Detect which cell encompasses the target text, then output its (x, y) center coordinate. 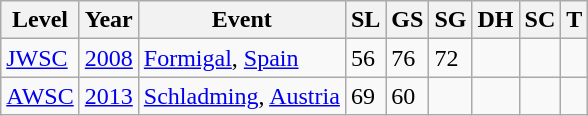
SC (540, 20)
2013 (108, 96)
DH (496, 20)
Year (108, 20)
Event (242, 20)
T (574, 20)
SG (450, 20)
Formigal, Spain (242, 58)
72 (450, 58)
60 (408, 96)
2008 (108, 58)
JWSC (40, 58)
69 (365, 96)
Level (40, 20)
76 (408, 58)
56 (365, 58)
GS (408, 20)
SL (365, 20)
Schladming, Austria (242, 96)
AWSC (40, 96)
